Output the (x, y) coordinate of the center of the cell containing the given text.  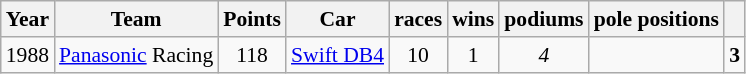
pole positions (656, 19)
10 (418, 55)
Swift DB4 (338, 55)
Car (338, 19)
3 (734, 55)
1 (473, 55)
races (418, 19)
podiums (544, 19)
Year (28, 19)
wins (473, 19)
4 (544, 55)
1988 (28, 55)
118 (252, 55)
Points (252, 19)
Panasonic Racing (136, 55)
Team (136, 19)
